Find where the given text appears and provide that cell's center as (x, y) coordinate. 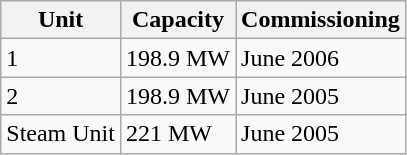
Capacity (178, 20)
221 MW (178, 134)
Unit (61, 20)
1 (61, 58)
Commissioning (321, 20)
June 2006 (321, 58)
Steam Unit (61, 134)
2 (61, 96)
